Provide the (x, y) coordinate of the cell's center where the given text is located.  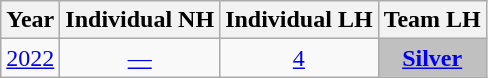
4 (299, 58)
Year (30, 20)
Individual NH (140, 20)
— (140, 58)
Team LH (432, 20)
Individual LH (299, 20)
Silver (432, 58)
2022 (30, 58)
